Detect which cell encompasses the target text, then output its (x, y) center coordinate. 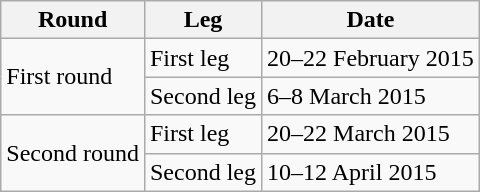
20–22 March 2015 (371, 134)
Date (371, 20)
10–12 April 2015 (371, 172)
Second round (73, 153)
First round (73, 77)
6–8 March 2015 (371, 96)
Leg (202, 20)
Round (73, 20)
20–22 February 2015 (371, 58)
